Locate the cell with the specified text and output its [X, Y] center coordinate. 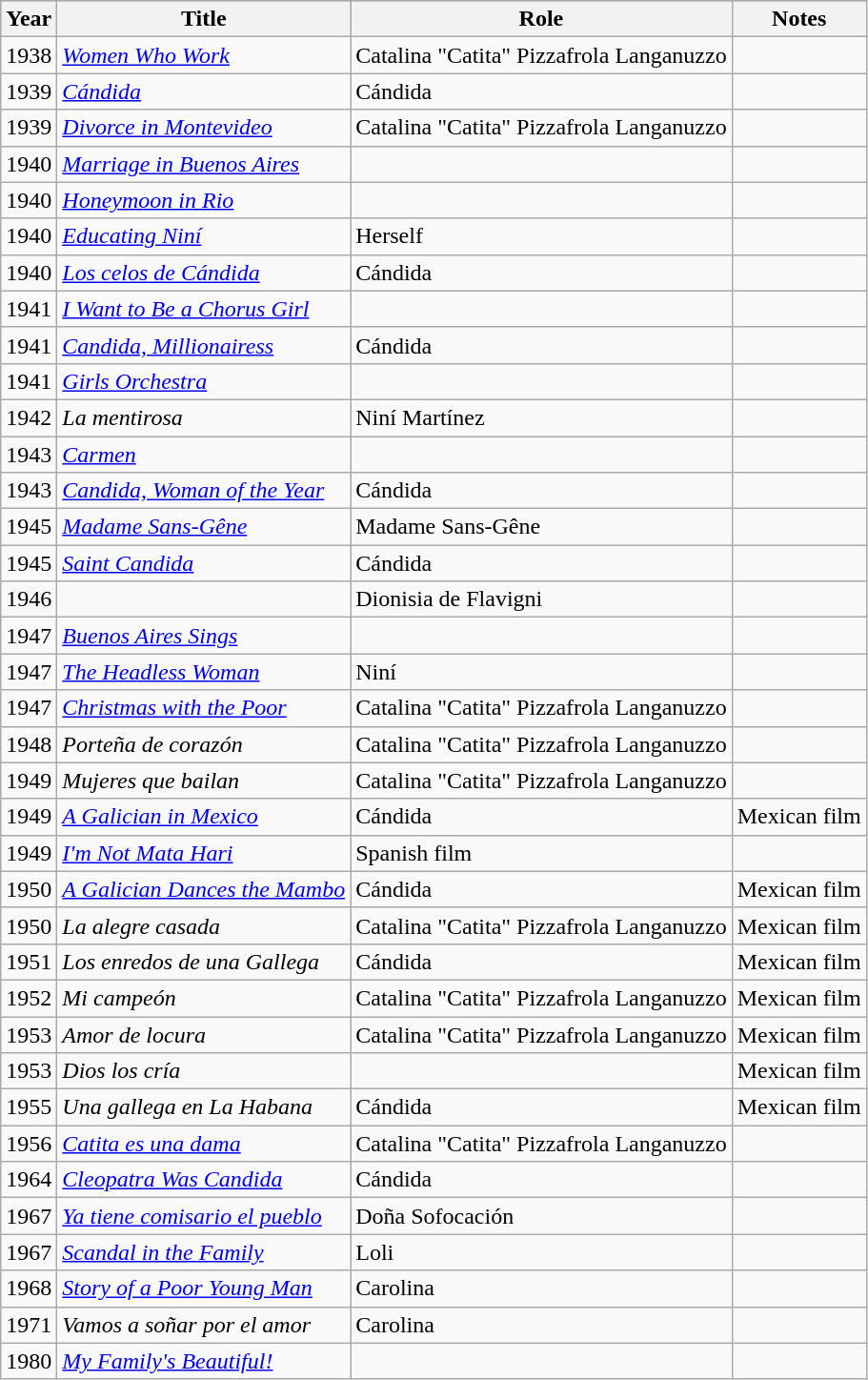
Porteña de corazón [204, 744]
Christmas with the Poor [204, 708]
The Headless Woman [204, 672]
Niní Martínez [541, 417]
Niní [541, 672]
Dios los cría [204, 1071]
Women Who Work [204, 55]
Role [541, 19]
Buenos Aires Sings [204, 636]
Mujeres que bailan [204, 781]
1942 [29, 417]
Los celos de Cándida [204, 273]
Ya tiene comisario el pueblo [204, 1216]
Candida, Millionairess [204, 345]
1948 [29, 744]
1968 [29, 1289]
1955 [29, 1107]
1971 [29, 1325]
I'm Not Mata Hari [204, 853]
Carmen [204, 455]
A Galician Dances the Mambo [204, 889]
Dionisia de Flavigni [541, 599]
Herself [541, 236]
Year [29, 19]
1946 [29, 599]
My Family's Beautiful! [204, 1361]
I Want to Be a Chorus Girl [204, 309]
Story of a Poor Young Man [204, 1289]
Saint Candida [204, 563]
Una gallega en La Habana [204, 1107]
Cleopatra Was Candida [204, 1180]
1952 [29, 998]
La alegre casada [204, 925]
Doña Sofocación [541, 1216]
Educating Niní [204, 236]
Los enredos de una Gallega [204, 962]
Candida, Woman of the Year [204, 491]
Amor de locura [204, 1034]
A Galician in Mexico [204, 817]
Vamos a soñar por el amor [204, 1325]
Catita es una dama [204, 1144]
Loli [541, 1252]
Mi campeón [204, 998]
Girls Orchestra [204, 381]
1964 [29, 1180]
1951 [29, 962]
Marriage in Buenos Aires [204, 164]
1938 [29, 55]
Honeymoon in Rio [204, 200]
1980 [29, 1361]
Divorce in Montevideo [204, 128]
Notes [798, 19]
La mentirosa [204, 417]
1956 [29, 1144]
Scandal in the Family [204, 1252]
Title [204, 19]
Spanish film [541, 853]
